Return the [x, y] coordinate for the center point of the cell that contains the specified text.  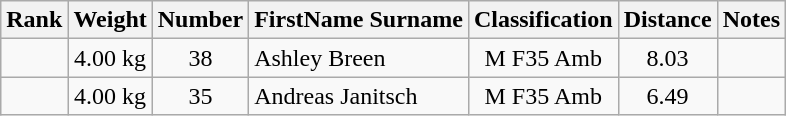
Classification [543, 20]
6.49 [668, 96]
35 [200, 96]
Rank [34, 20]
FirstName Surname [359, 20]
Distance [668, 20]
Number [200, 20]
Weight [110, 20]
8.03 [668, 58]
Ashley Breen [359, 58]
38 [200, 58]
Notes [751, 20]
Andreas Janitsch [359, 96]
